Pinpoint the cell where the given text exists, returning its (X, Y) midpoint coordinate. 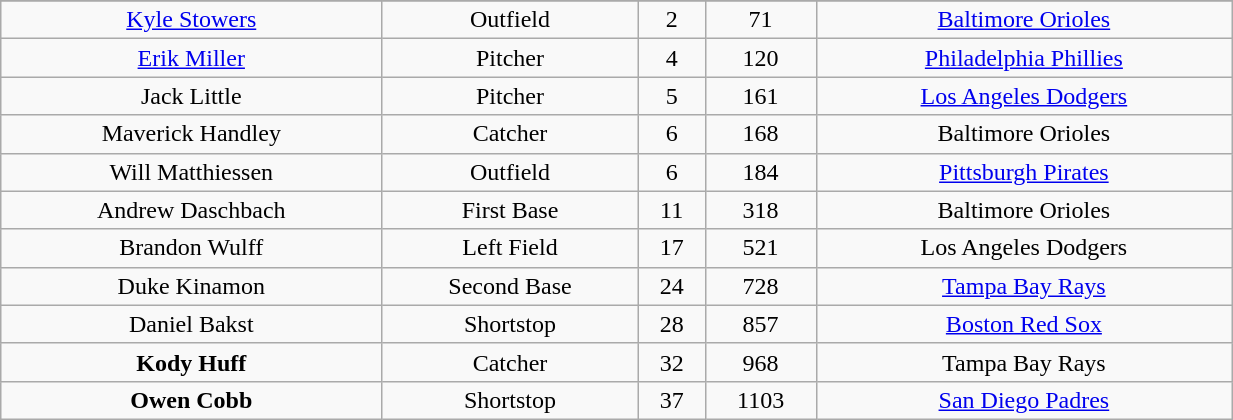
28 (672, 324)
Daniel Bakst (192, 324)
Left Field (510, 248)
1103 (760, 400)
5 (672, 96)
Erik Miller (192, 58)
728 (760, 286)
Brandon Wulff (192, 248)
4 (672, 58)
Boston Red Sox (1024, 324)
Kody Huff (192, 362)
71 (760, 20)
2 (672, 20)
Second Base (510, 286)
Jack Little (192, 96)
184 (760, 172)
17 (672, 248)
521 (760, 248)
Pittsburgh Pirates (1024, 172)
168 (760, 134)
San Diego Padres (1024, 400)
857 (760, 324)
Will Matthiessen (192, 172)
Owen Cobb (192, 400)
318 (760, 210)
161 (760, 96)
Maverick Handley (192, 134)
120 (760, 58)
Philadelphia Phillies (1024, 58)
32 (672, 362)
First Base (510, 210)
968 (760, 362)
11 (672, 210)
Andrew Daschbach (192, 210)
Duke Kinamon (192, 286)
Kyle Stowers (192, 20)
37 (672, 400)
24 (672, 286)
